For the text-containing cell, return its midpoint in [X, Y] coordinate format. 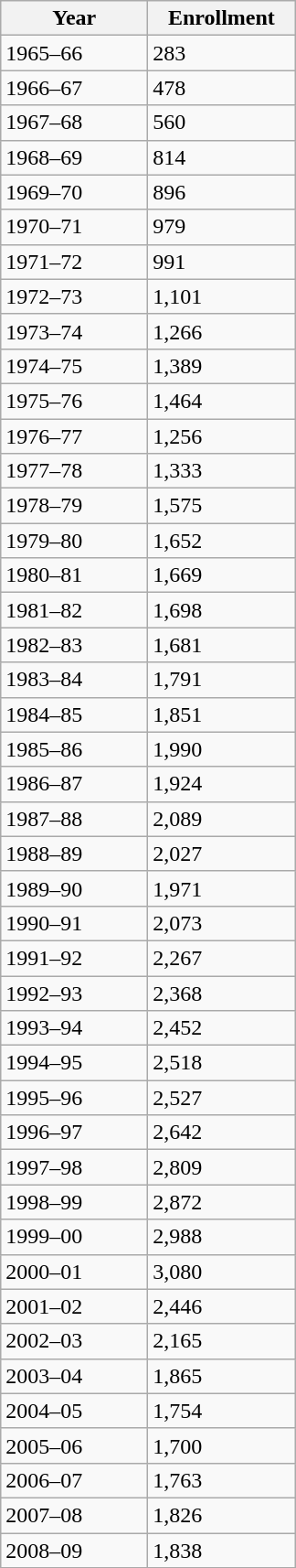
2,089 [221, 819]
1980–81 [75, 575]
1970–71 [75, 227]
1965–66 [75, 53]
2,872 [221, 1202]
1993–94 [75, 1028]
1997–98 [75, 1167]
1976–77 [75, 436]
2,267 [221, 958]
2004–05 [75, 1411]
2,446 [221, 1306]
2,988 [221, 1237]
2003–04 [75, 1376]
1991–92 [75, 958]
1994–95 [75, 1063]
560 [221, 123]
2001–02 [75, 1306]
1966–67 [75, 88]
1999–00 [75, 1237]
1977–78 [75, 471]
1974–75 [75, 366]
1,763 [221, 1480]
1,924 [221, 784]
1971–72 [75, 262]
1990–91 [75, 923]
991 [221, 262]
3,080 [221, 1272]
1,101 [221, 296]
1,256 [221, 436]
1987–88 [75, 819]
1988–89 [75, 854]
2,452 [221, 1028]
2000–01 [75, 1272]
2,165 [221, 1341]
283 [221, 53]
1969–70 [75, 192]
Enrollment [221, 18]
1,838 [221, 1551]
1,851 [221, 714]
1,333 [221, 471]
Year [75, 18]
1,266 [221, 331]
1973–74 [75, 331]
2,518 [221, 1063]
1968–69 [75, 157]
1,754 [221, 1411]
1992–93 [75, 993]
1995–96 [75, 1098]
2008–09 [75, 1551]
1,865 [221, 1376]
1967–68 [75, 123]
1,700 [221, 1445]
979 [221, 227]
1,826 [221, 1515]
1975–76 [75, 401]
2,527 [221, 1098]
1,464 [221, 401]
814 [221, 157]
1983–84 [75, 680]
1,971 [221, 888]
1985–86 [75, 749]
1,791 [221, 680]
2,809 [221, 1167]
1,389 [221, 366]
2006–07 [75, 1480]
1,698 [221, 610]
2,642 [221, 1133]
2007–08 [75, 1515]
1989–90 [75, 888]
1986–87 [75, 784]
1996–97 [75, 1133]
1978–79 [75, 506]
2,073 [221, 923]
896 [221, 192]
1981–82 [75, 610]
1,990 [221, 749]
2002–03 [75, 1341]
2005–06 [75, 1445]
1,652 [221, 541]
1979–80 [75, 541]
1998–99 [75, 1202]
1,669 [221, 575]
1,681 [221, 645]
1982–83 [75, 645]
2,368 [221, 993]
2,027 [221, 854]
478 [221, 88]
1984–85 [75, 714]
1972–73 [75, 296]
1,575 [221, 506]
